Locate the cell with the specified text and output its [X, Y] center coordinate. 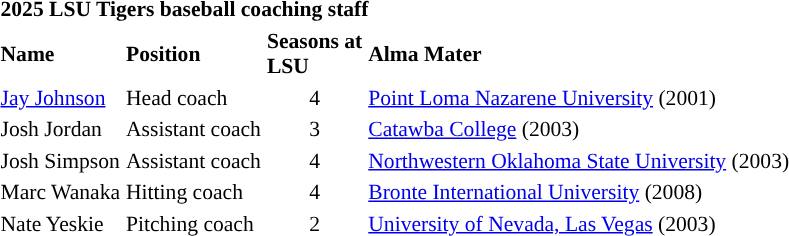
Position [194, 53]
Seasons atLSU [314, 53]
Hitting coach [194, 192]
Head coach [194, 98]
3 [314, 129]
